Return the [X, Y] coordinate for the center point of the cell that contains the specified text.  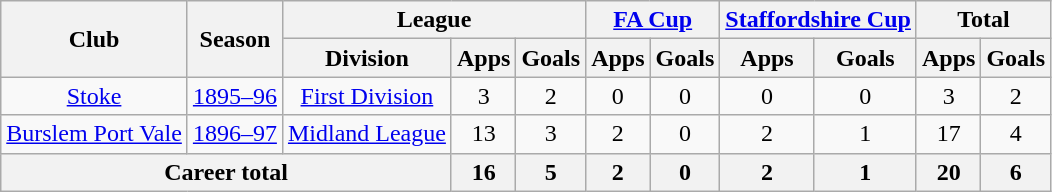
Club [94, 39]
6 [1016, 172]
Midland League [366, 134]
Season [234, 39]
5 [551, 172]
Stoke [94, 96]
First Division [366, 96]
FA Cup [653, 20]
1896–97 [234, 134]
Division [366, 58]
4 [1016, 134]
Career total [226, 172]
1895–96 [234, 96]
16 [483, 172]
20 [948, 172]
13 [483, 134]
17 [948, 134]
League [434, 20]
Staffordshire Cup [818, 20]
Burslem Port Vale [94, 134]
Total [983, 20]
